Locate the cell with the specified text and output its [x, y] center coordinate. 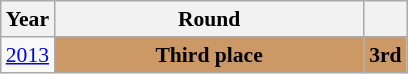
Third place [209, 55]
3rd [386, 55]
Year [28, 19]
2013 [28, 55]
Round [209, 19]
